Extract the (X, Y) coordinate from the center of the cell holding the provided text.  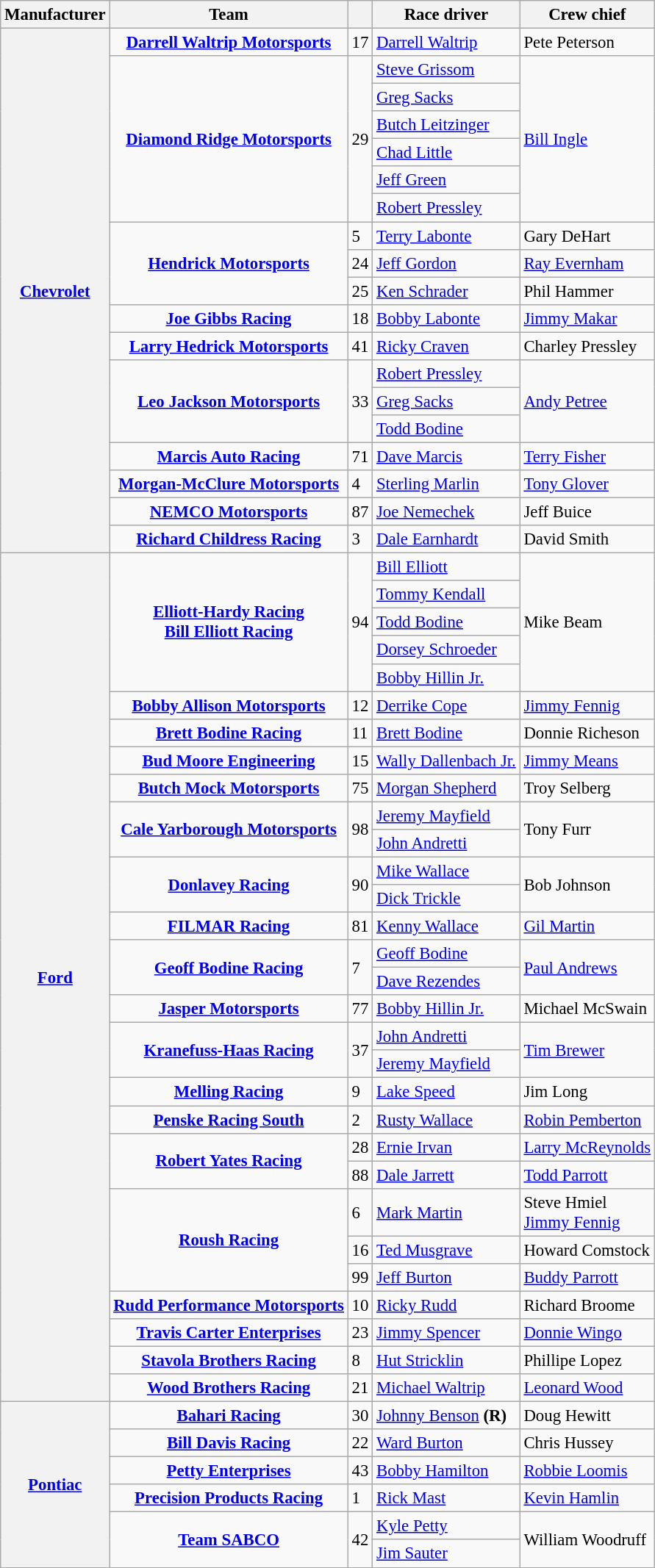
Troy Selberg (587, 788)
FILMAR Racing (229, 927)
Mike Beam (587, 622)
Tony Glover (587, 484)
Todd Parrott (587, 1175)
Donlavey Racing (229, 885)
Tim Brewer (587, 1051)
Tommy Kendall (446, 594)
99 (360, 1278)
Kevin Hamlin (587, 1498)
37 (360, 1051)
Cale Yarborough Motorsports (229, 829)
NEMCO Motorsports (229, 512)
Phillipe Lopez (587, 1360)
17 (360, 43)
Phil Hammer (587, 291)
Wally Dallenbach Jr. (446, 760)
Michael Waltrip (446, 1388)
Larry Hedrick Motorsports (229, 346)
Mark Martin (446, 1212)
Race driver (446, 15)
Dave Rezendes (446, 982)
Tony Furr (587, 829)
Robin Pemberton (587, 1120)
Pontiac (55, 1485)
William Woodruff (587, 1540)
18 (360, 318)
Team SABCO (229, 1540)
Dave Marcis (446, 456)
30 (360, 1416)
Kyle Petty (446, 1526)
Penske Racing South (229, 1120)
Jimmy Spencer (446, 1333)
Chad Little (446, 153)
Steve HmielJimmy Fennig (587, 1212)
Team (229, 15)
Stavola Brothers Racing (229, 1360)
23 (360, 1333)
Ray Evernham (587, 263)
Jim Sauter (446, 1554)
Geoff Bodine Racing (229, 967)
Pete Peterson (587, 43)
Morgan Shepherd (446, 788)
Ken Schrader (446, 291)
Ernie Irvan (446, 1147)
Michael McSwain (587, 1009)
Chris Hussey (587, 1443)
75 (360, 788)
Terry Labonte (446, 236)
Ted Musgrave (446, 1250)
12 (360, 705)
Jeff Burton (446, 1278)
Leo Jackson Motorsports (229, 401)
Steve Grissom (446, 70)
Charley Pressley (587, 346)
Dale Earnhardt (446, 539)
4 (360, 484)
Lake Speed (446, 1092)
Elliott-Hardy RacingBill Elliott Racing (229, 622)
Donnie Richeson (587, 733)
Andy Petree (587, 401)
Ward Burton (446, 1443)
Butch Mock Motorsports (229, 788)
Paul Andrews (587, 967)
Brett Bodine Racing (229, 733)
Brett Bodine (446, 733)
90 (360, 885)
21 (360, 1388)
Jimmy Fennig (587, 705)
Jim Long (587, 1092)
Diamond Ridge Motorsports (229, 139)
Leonard Wood (587, 1388)
41 (360, 346)
25 (360, 291)
5 (360, 236)
Derrike Cope (446, 705)
Bill Elliott (446, 567)
77 (360, 1009)
Precision Products Racing (229, 1498)
Bob Johnson (587, 885)
Jimmy Means (587, 760)
Rick Mast (446, 1498)
Manufacturer (55, 15)
22 (360, 1443)
3 (360, 539)
88 (360, 1175)
Donnie Wingo (587, 1333)
Bill Ingle (587, 139)
Bobby Allison Motorsports (229, 705)
Dale Jarrett (446, 1175)
Sterling Marlin (446, 484)
Gil Martin (587, 927)
94 (360, 622)
Jimmy Makar (587, 318)
Morgan-McClure Motorsports (229, 484)
Bahari Racing (229, 1416)
Wood Brothers Racing (229, 1388)
2 (360, 1120)
Terry Fisher (587, 456)
Petty Enterprises (229, 1471)
11 (360, 733)
1 (360, 1498)
Roush Racing (229, 1240)
71 (360, 456)
29 (360, 139)
Jeff Gordon (446, 263)
Kenny Wallace (446, 927)
Buddy Parrott (587, 1278)
Dorsey Schroeder (446, 650)
87 (360, 512)
24 (360, 263)
Ricky Rudd (446, 1305)
Darrell Waltrip Motorsports (229, 43)
43 (360, 1471)
28 (360, 1147)
Johnny Benson (R) (446, 1416)
Larry McReynolds (587, 1147)
Rudd Performance Motorsports (229, 1305)
Robert Yates Racing (229, 1161)
16 (360, 1250)
Melling Racing (229, 1092)
Jeff Green (446, 180)
Bobby Hamilton (446, 1471)
Rusty Wallace (446, 1120)
9 (360, 1092)
Bobby Labonte (446, 318)
Hut Stricklin (446, 1360)
Hendrick Motorsports (229, 263)
Jasper Motorsports (229, 1009)
Richard Childress Racing (229, 539)
98 (360, 829)
David Smith (587, 539)
Joe Nemechek (446, 512)
Doug Hewitt (587, 1416)
Jeff Buice (587, 512)
Mike Wallace (446, 871)
Gary DeHart (587, 236)
10 (360, 1305)
Marcis Auto Racing (229, 456)
Darrell Waltrip (446, 43)
Joe Gibbs Racing (229, 318)
Dick Trickle (446, 899)
Butch Leitzinger (446, 125)
81 (360, 927)
33 (360, 401)
Howard Comstock (587, 1250)
Geoff Bodine (446, 954)
Bill Davis Racing (229, 1443)
Ford (55, 977)
Travis Carter Enterprises (229, 1333)
Ricky Craven (446, 346)
Richard Broome (587, 1305)
Bud Moore Engineering (229, 760)
15 (360, 760)
8 (360, 1360)
Crew chief (587, 15)
Chevrolet (55, 291)
Robbie Loomis (587, 1471)
42 (360, 1540)
6 (360, 1212)
Kranefuss-Haas Racing (229, 1051)
7 (360, 967)
